Find where the given text appears and provide that cell's center as [X, Y] coordinate. 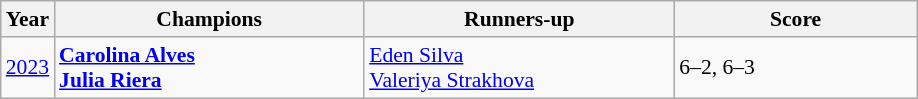
Eden Silva Valeriya Strakhova [519, 68]
Carolina Alves Julia Riera [209, 68]
Year [28, 19]
Score [796, 19]
2023 [28, 68]
Runners-up [519, 19]
6–2, 6–3 [796, 68]
Champions [209, 19]
